Determine the (x, y) coordinate at the center of the cell enclosing the given text.  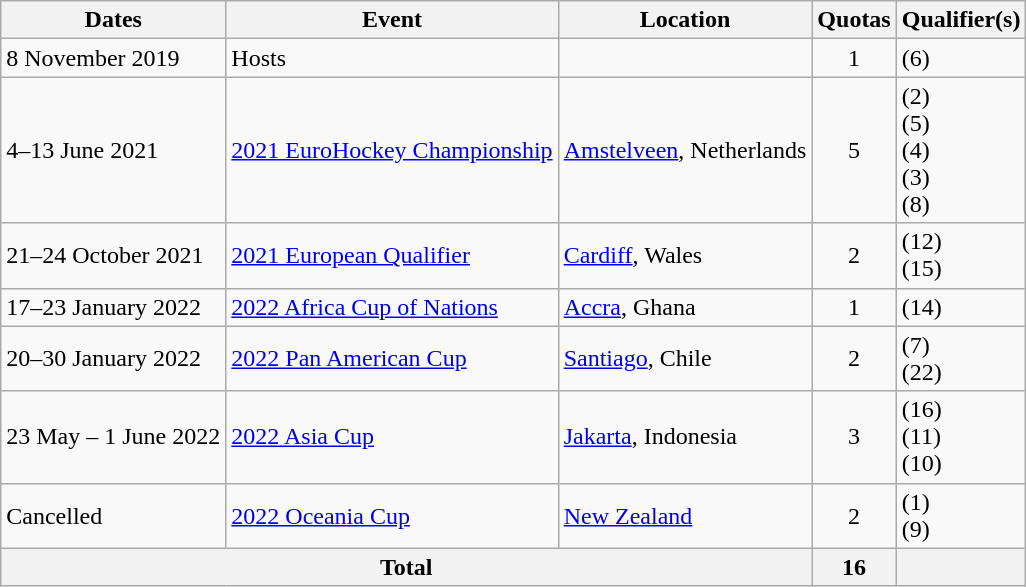
2022 Asia Cup (392, 437)
(1) (9) (961, 516)
(14) (961, 307)
(16) (11) (10) (961, 437)
4–13 June 2021 (114, 150)
2021 European Qualifier (392, 256)
Hosts (392, 58)
2022 Oceania Cup (392, 516)
Dates (114, 20)
Santiago, Chile (685, 358)
(12) (15) (961, 256)
Location (685, 20)
5 (854, 150)
17–23 January 2022 (114, 307)
2022 Africa Cup of Nations (392, 307)
Quotas (854, 20)
(2) (5) (4) (3) (8) (961, 150)
(6) (961, 58)
Total (406, 567)
2021 EuroHockey Championship (392, 150)
21–24 October 2021 (114, 256)
Cardiff, Wales (685, 256)
Qualifier(s) (961, 20)
2022 Pan American Cup (392, 358)
Jakarta, Indonesia (685, 437)
New Zealand (685, 516)
Amstelveen, Netherlands (685, 150)
(7) (22) (961, 358)
Accra, Ghana (685, 307)
3 (854, 437)
16 (854, 567)
23 May – 1 June 2022 (114, 437)
8 November 2019 (114, 58)
20–30 January 2022 (114, 358)
Cancelled (114, 516)
Event (392, 20)
